For the text-containing cell, return its midpoint in [X, Y] coordinate format. 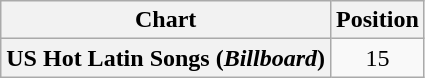
Position [378, 20]
US Hot Latin Songs (Billboard) [166, 58]
15 [378, 58]
Chart [166, 20]
